Search for the cell housing the specified text and yield its [x, y] center coordinate. 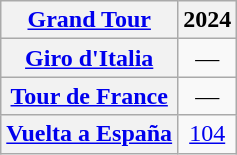
104 [208, 134]
Tour de France [90, 96]
Vuelta a España [90, 134]
Giro d'Italia [90, 58]
2024 [208, 20]
Grand Tour [90, 20]
